Search for the cell housing the specified text and yield its (X, Y) center coordinate. 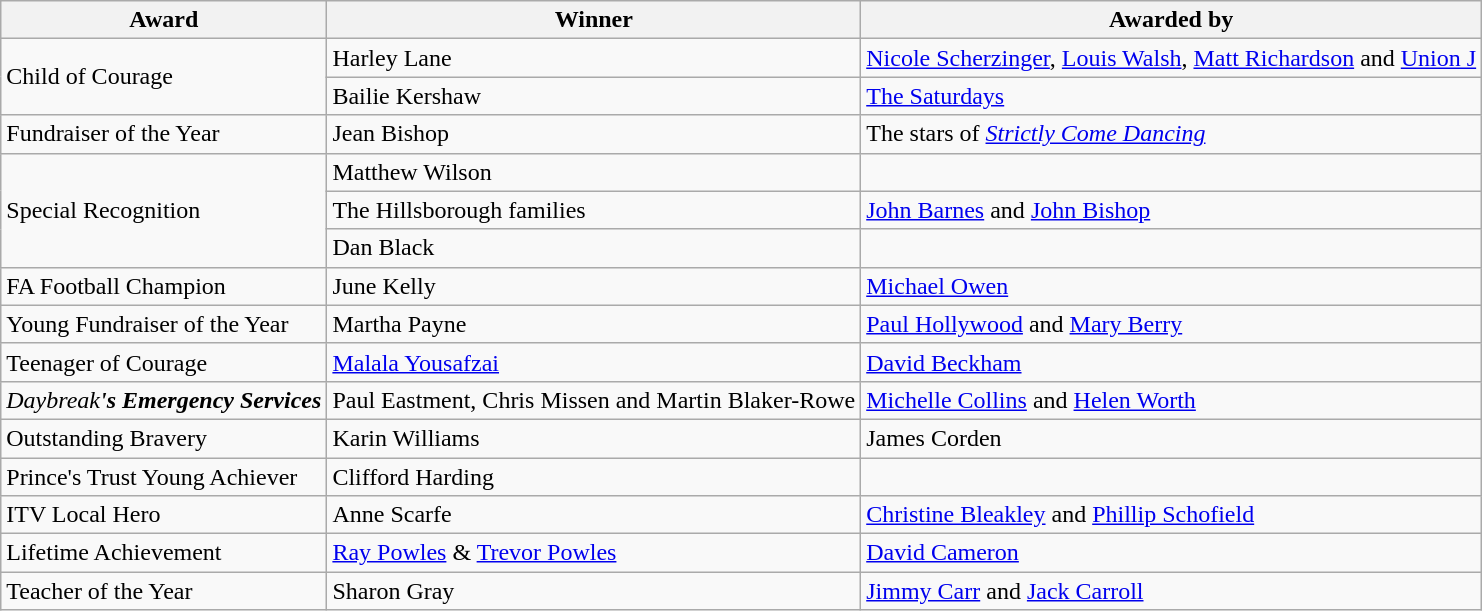
John Barnes and John Bishop (1172, 210)
Special Recognition (164, 210)
Sharon Gray (594, 591)
Young Fundraiser of the Year (164, 324)
Martha Payne (594, 324)
Jean Bishop (594, 134)
Ray Powles & Trevor Powles (594, 553)
ITV Local Hero (164, 515)
Michelle Collins and Helen Worth (1172, 400)
Outstanding Bravery (164, 438)
Award (164, 20)
Anne Scarfe (594, 515)
Child of Courage (164, 77)
Karin Williams (594, 438)
David Beckham (1172, 362)
James Corden (1172, 438)
Lifetime Achievement (164, 553)
The stars of Strictly Come Dancing (1172, 134)
Malala Yousafzai (594, 362)
FA Football Champion (164, 286)
Paul Eastment, Chris Missen and Martin Blaker-Rowe (594, 400)
Christine Bleakley and Phillip Schofield (1172, 515)
Awarded by (1172, 20)
Harley Lane (594, 58)
The Hillsborough families (594, 210)
Paul Hollywood and Mary Berry (1172, 324)
June Kelly (594, 286)
Matthew Wilson (594, 172)
Jimmy Carr and Jack Carroll (1172, 591)
Prince's Trust Young Achiever (164, 477)
Winner (594, 20)
The Saturdays (1172, 96)
Fundraiser of the Year (164, 134)
Dan Black (594, 248)
Daybreak's Emergency Services (164, 400)
Teacher of the Year (164, 591)
Michael Owen (1172, 286)
Clifford Harding (594, 477)
David Cameron (1172, 553)
Teenager of Courage (164, 362)
Bailie Kershaw (594, 96)
Nicole Scherzinger, Louis Walsh, Matt Richardson and Union J (1172, 58)
